Return the [X, Y] coordinate for the center point of the cell that contains the specified text.  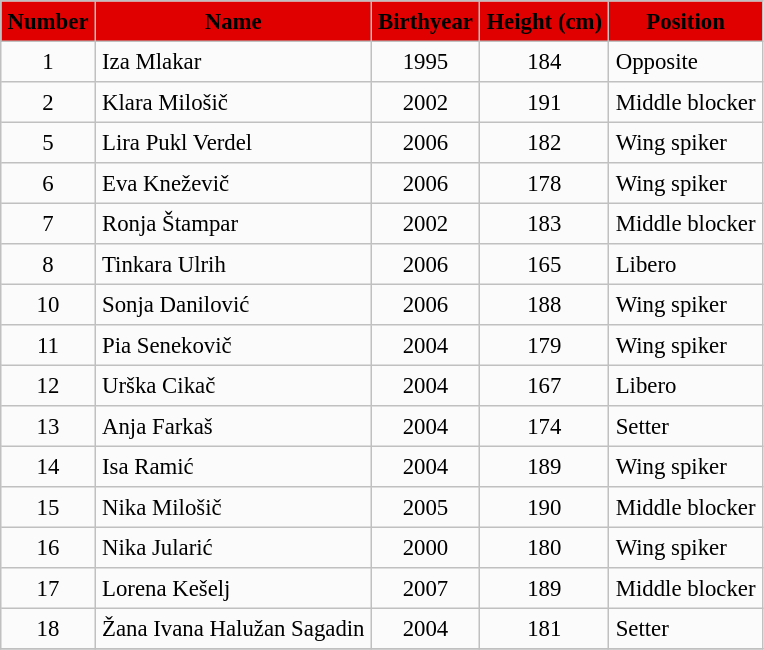
17 [48, 588]
Lira Pukl Verdel [233, 142]
Number [48, 21]
Pia Senekovič [233, 345]
183 [544, 223]
Klara Milošič [233, 102]
190 [544, 507]
11 [48, 345]
Tinkara Ulrih [233, 264]
10 [48, 304]
Eva Kneževič [233, 183]
Iza Mlakar [233, 61]
2 [48, 102]
191 [544, 102]
Urška Cikač [233, 385]
174 [544, 426]
14 [48, 466]
Name [233, 21]
15 [48, 507]
179 [544, 345]
188 [544, 304]
Opposite [686, 61]
18 [48, 628]
180 [544, 547]
2007 [425, 588]
12 [48, 385]
5 [48, 142]
Žana Ivana Halužan Sagadin [233, 628]
167 [544, 385]
16 [48, 547]
1 [48, 61]
165 [544, 264]
2005 [425, 507]
Ronja Štampar [233, 223]
Nika Milošič [233, 507]
Height (cm) [544, 21]
1995 [425, 61]
Lorena Kešelj [233, 588]
8 [48, 264]
2000 [425, 547]
178 [544, 183]
7 [48, 223]
Birthyear [425, 21]
Isa Ramić [233, 466]
Position [686, 21]
Nika Jularić [233, 547]
181 [544, 628]
6 [48, 183]
13 [48, 426]
182 [544, 142]
184 [544, 61]
Anja Farkaš [233, 426]
Sonja Danilović [233, 304]
